For the text-containing cell, return its midpoint in (x, y) coordinate format. 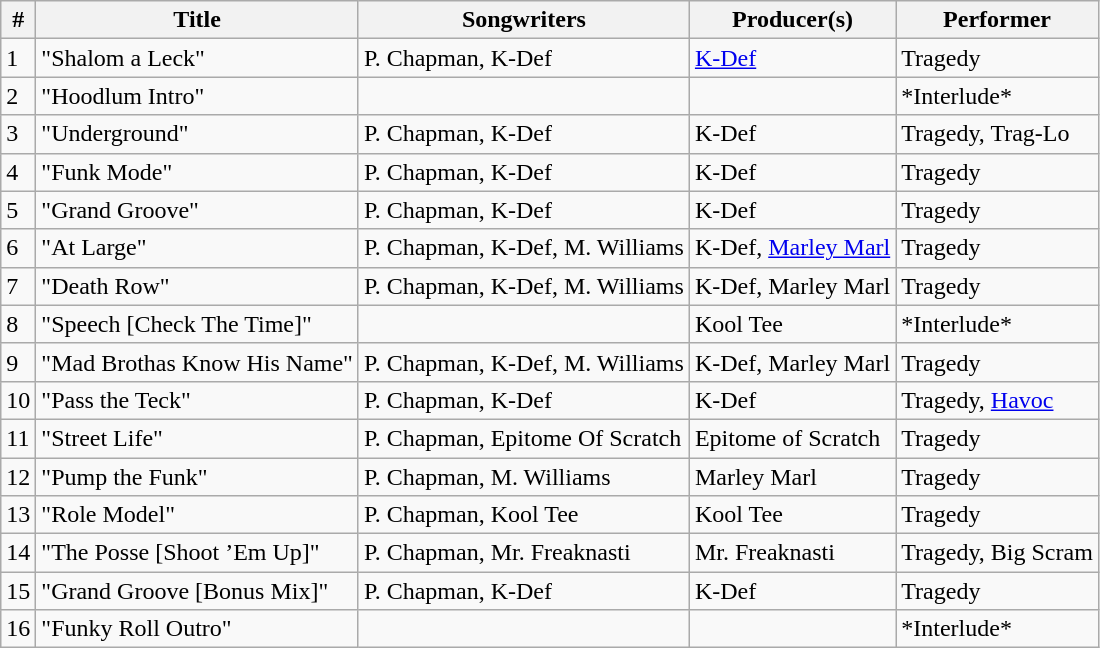
12 (18, 477)
P. Chapman, Epitome Of Scratch (524, 438)
Tragedy, Trag-Lo (998, 134)
"Funk Mode" (198, 172)
"Hoodlum Intro" (198, 96)
"At Large" (198, 248)
11 (18, 438)
Songwriters (524, 20)
"Shalom a Leck" (198, 58)
13 (18, 515)
9 (18, 362)
16 (18, 629)
"Funky Roll Outro" (198, 629)
14 (18, 553)
"Grand Groove" (198, 210)
2 (18, 96)
"Death Row" (198, 286)
Tragedy, Big Scram (998, 553)
P. Chapman, Mr. Freaknasti (524, 553)
Performer (998, 20)
Epitome of Scratch (792, 438)
"Street Life" (198, 438)
"Mad Brothas Know His Name" (198, 362)
3 (18, 134)
7 (18, 286)
1 (18, 58)
Title (198, 20)
6 (18, 248)
"The Posse [Shoot ’Em Up]" (198, 553)
Tragedy, Havoc (998, 400)
"Speech [Check The Time]" (198, 324)
Mr. Freaknasti (792, 553)
10 (18, 400)
Marley Marl (792, 477)
Producer(s) (792, 20)
5 (18, 210)
"Pump the Funk" (198, 477)
15 (18, 591)
"Role Model" (198, 515)
"Pass the Teck" (198, 400)
# (18, 20)
P. Chapman, Kool Tee (524, 515)
"Underground" (198, 134)
P. Chapman, M. Williams (524, 477)
4 (18, 172)
"Grand Groove [Bonus Mix]" (198, 591)
8 (18, 324)
